Determine the (X, Y) coordinate at the center of the cell enclosing the given text.  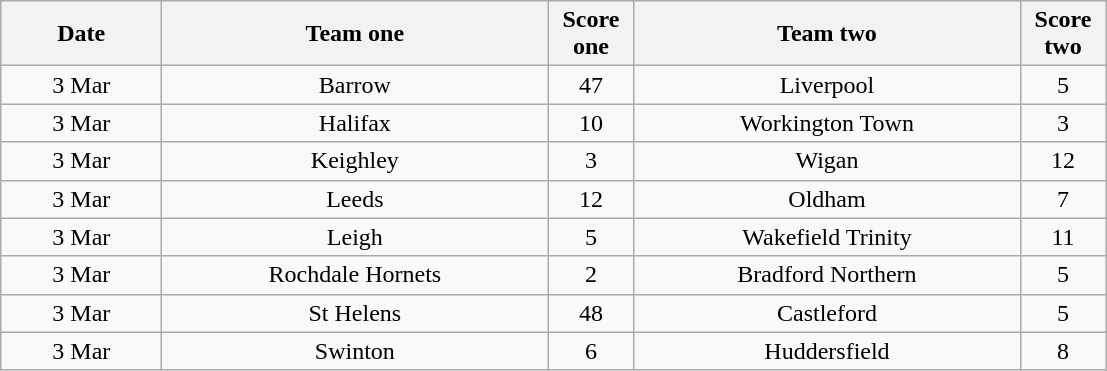
Wigan (827, 161)
48 (591, 313)
Date (82, 34)
11 (1063, 237)
St Helens (355, 313)
Bradford Northern (827, 275)
Team two (827, 34)
7 (1063, 199)
Score one (591, 34)
Rochdale Hornets (355, 275)
Liverpool (827, 85)
Castleford (827, 313)
Huddersfield (827, 351)
Halifax (355, 123)
Leeds (355, 199)
Leigh (355, 237)
Team one (355, 34)
10 (591, 123)
8 (1063, 351)
Workington Town (827, 123)
47 (591, 85)
6 (591, 351)
2 (591, 275)
Wakefield Trinity (827, 237)
Oldham (827, 199)
Barrow (355, 85)
Swinton (355, 351)
Keighley (355, 161)
Score two (1063, 34)
